Detect which cell encompasses the target text, then output its [X, Y] center coordinate. 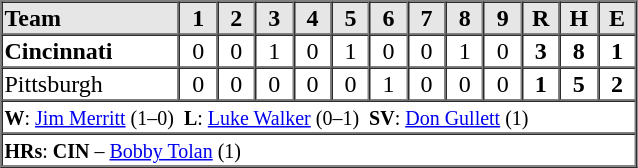
7 [427, 18]
E [617, 18]
W: Jim Merritt (1–0) L: Luke Walker (0–1) SV: Don Gullett (1) [319, 116]
9 [503, 18]
R [541, 18]
HRs: CIN – Bobby Tolan (1) [319, 150]
Cincinnati [91, 50]
H [579, 18]
4 [312, 18]
Pittsburgh [91, 84]
6 [388, 18]
Team [91, 18]
